Determine the (X, Y) coordinate at the center of the cell enclosing the given text.  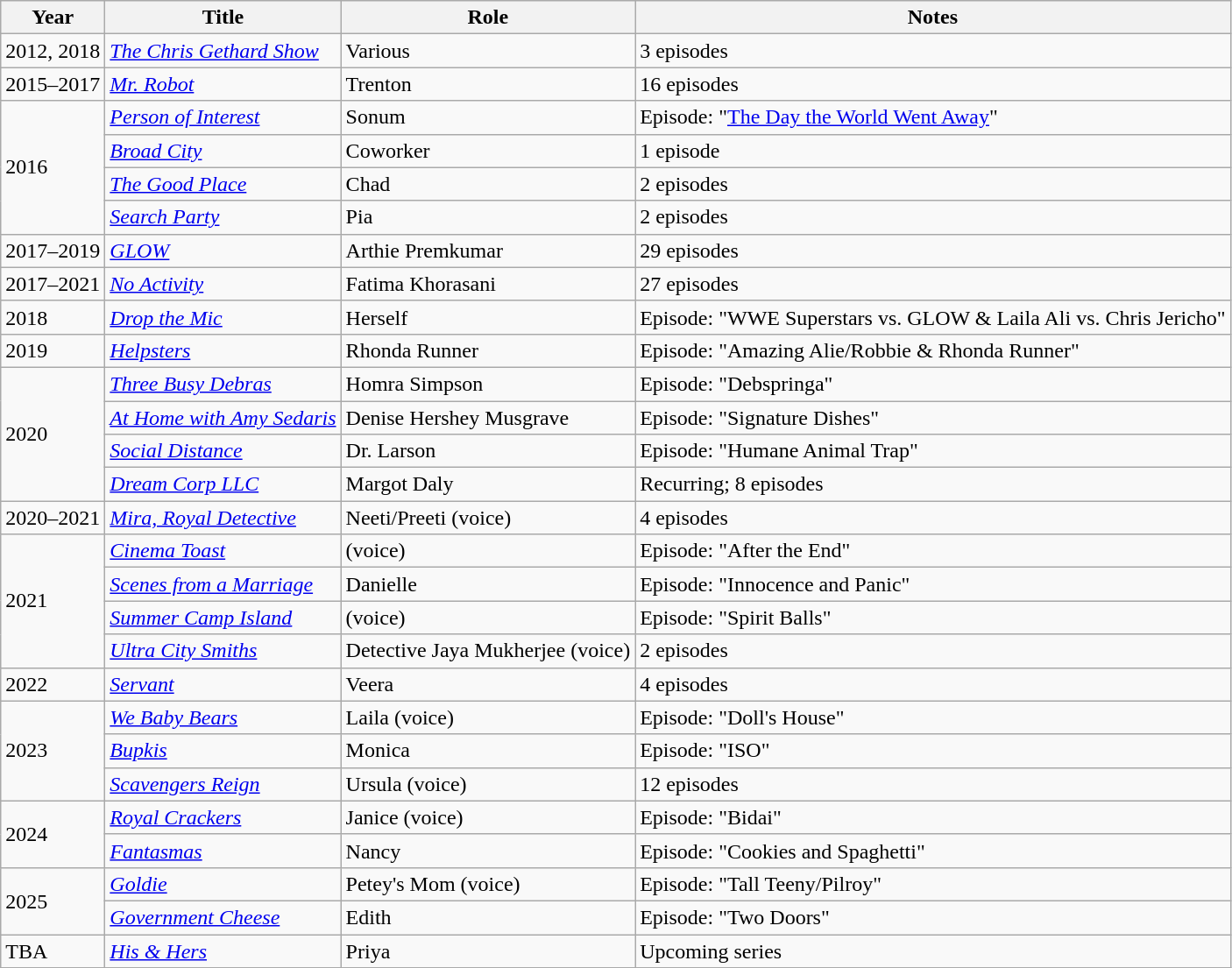
Person of Interest (223, 117)
His & Hers (223, 950)
Episode: "The Day the World Went Away" (932, 117)
Bupkis (223, 751)
Episode: "Debspringa" (932, 384)
Notes (932, 18)
Dr. Larson (488, 451)
Year (53, 18)
Episode: "Innocence and Panic" (932, 584)
Episode: "WWE Superstars vs. GLOW & Laila Ali vs. Chris Jericho" (932, 317)
At Home with Amy Sedaris (223, 418)
No Activity (223, 284)
Search Party (223, 217)
2019 (53, 350)
Monica (488, 751)
Cinema Toast (223, 551)
Three Busy Debras (223, 384)
Scavengers Reign (223, 784)
Helpsters (223, 350)
Detective Jaya Mukherjee (voice) (488, 651)
Neeti/Preeti (voice) (488, 518)
Episode: "Two Doors" (932, 917)
Government Cheese (223, 917)
Episode: "Humane Animal Trap" (932, 451)
Dream Corp LLC (223, 484)
Homra Simpson (488, 384)
We Baby Bears (223, 717)
Fatima Khorasani (488, 284)
Episode: "After the End" (932, 551)
Priya (488, 950)
Ursula (voice) (488, 784)
Role (488, 18)
2012, 2018 (53, 51)
Herself (488, 317)
Summer Camp Island (223, 618)
Danielle (488, 584)
2020 (53, 434)
Recurring; 8 episodes (932, 484)
Sonum (488, 117)
Episode: "Amazing Alie/Robbie & Rhonda Runner" (932, 350)
1 episode (932, 151)
Episode: "Tall Teeny/Pilroy" (932, 884)
TBA (53, 950)
Episode: "ISO" (932, 751)
Upcoming series (932, 950)
Janice (voice) (488, 817)
2025 (53, 901)
2024 (53, 834)
Episode: "Spirit Balls" (932, 618)
29 episodes (932, 251)
Arthie Premkumar (488, 251)
Broad City (223, 151)
Coworker (488, 151)
Mira, Royal Detective (223, 518)
Episode: "Doll's House" (932, 717)
Episode: "Bidai" (932, 817)
Edith (488, 917)
Veera (488, 684)
2017–2019 (53, 251)
The Good Place (223, 184)
2016 (53, 167)
12 episodes (932, 784)
2020–2021 (53, 518)
The Chris Gethard Show (223, 51)
Episode: "Cookies and Spaghetti" (932, 851)
Mr. Robot (223, 84)
2021 (53, 601)
GLOW (223, 251)
Episode: "Signature Dishes" (932, 418)
Goldie (223, 884)
3 episodes (932, 51)
Drop the Mic (223, 317)
2023 (53, 751)
Margot Daly (488, 484)
Ultra City Smiths (223, 651)
2022 (53, 684)
Social Distance (223, 451)
Nancy (488, 851)
Rhonda Runner (488, 350)
2017–2021 (53, 284)
2015–2017 (53, 84)
Denise Hershey Musgrave (488, 418)
2018 (53, 317)
Fantasmas (223, 851)
Royal Crackers (223, 817)
16 episodes (932, 84)
27 episodes (932, 284)
Petey's Mom (voice) (488, 884)
Scenes from a Marriage (223, 584)
Various (488, 51)
Pia (488, 217)
Title (223, 18)
Servant (223, 684)
Chad (488, 184)
Laila (voice) (488, 717)
Trenton (488, 84)
